Search for the cell housing the specified text and yield its (x, y) center coordinate. 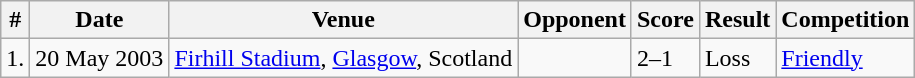
Competition (846, 20)
Result (737, 20)
Loss (737, 58)
Score (665, 20)
Friendly (846, 58)
1. (16, 58)
Date (100, 20)
Opponent (575, 20)
20 May 2003 (100, 58)
2–1 (665, 58)
Venue (344, 20)
Firhill Stadium, Glasgow, Scotland (344, 58)
# (16, 20)
